Return [X, Y] of the center of cell containing provided text 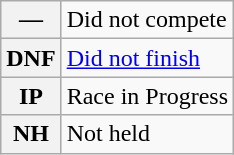
IP [31, 96]
Race in Progress [147, 96]
Not held [147, 134]
— [31, 20]
Did not finish [147, 58]
NH [31, 134]
Did not compete [147, 20]
DNF [31, 58]
